Identify which cell holds the provided text, then report its [x, y] central coordinate. 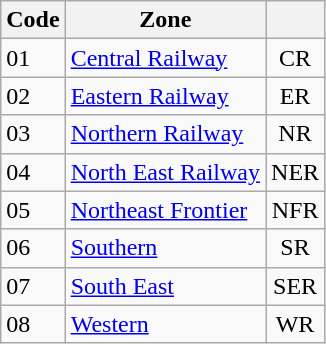
NFR [296, 210]
SER [296, 286]
08 [33, 324]
07 [33, 286]
01 [33, 58]
South East [165, 286]
North East Railway [165, 172]
WR [296, 324]
Central Railway [165, 58]
04 [33, 172]
02 [33, 96]
Zone [165, 20]
ER [296, 96]
03 [33, 134]
Western [165, 324]
SR [296, 248]
Code [33, 20]
Southern [165, 248]
NER [296, 172]
NR [296, 134]
Northern Railway [165, 134]
CR [296, 58]
06 [33, 248]
05 [33, 210]
Eastern Railway [165, 96]
Northeast Frontier [165, 210]
